Identify which cell holds the provided text, then report its (X, Y) central coordinate. 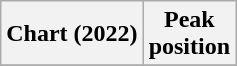
Peakposition (189, 34)
Chart (2022) (72, 34)
